Return the (X, Y) coordinate for the center point of the cell that contains the specified text.  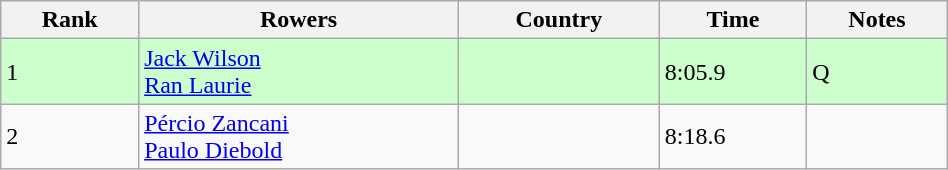
8:05.9 (732, 72)
Jack WilsonRan Laurie (299, 72)
1 (70, 72)
Country (558, 20)
2 (70, 136)
Notes (878, 20)
Rank (70, 20)
8:18.6 (732, 136)
Time (732, 20)
Q (878, 72)
Pércio ZancaniPaulo Diebold (299, 136)
Rowers (299, 20)
